Determine the [x, y] coordinate at the center of the cell enclosing the given text.  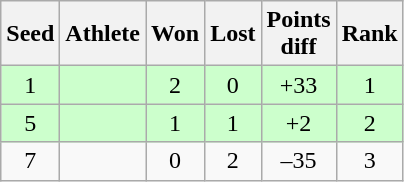
5 [30, 123]
7 [30, 161]
3 [370, 161]
+2 [298, 123]
–35 [298, 161]
Athlete [103, 34]
Won [176, 34]
Seed [30, 34]
Pointsdiff [298, 34]
Rank [370, 34]
Lost [233, 34]
+33 [298, 85]
